Identify which cell holds the provided text, then report its [x, y] central coordinate. 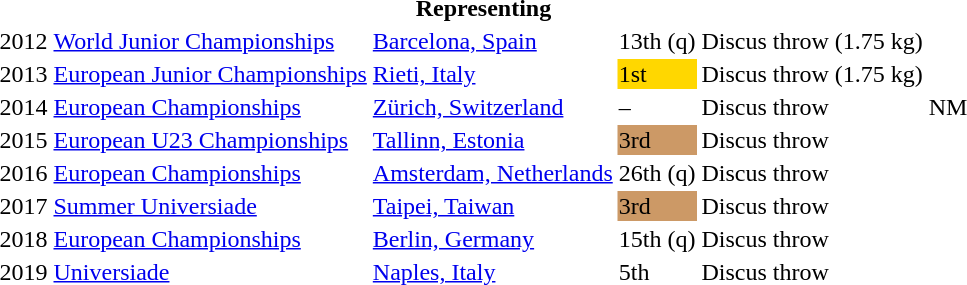
Taipei, Taiwan [492, 206]
World Junior Championships [210, 41]
European U23 Championships [210, 140]
Rieti, Italy [492, 74]
European Junior Championships [210, 74]
15th (q) [657, 239]
1st [657, 74]
Berlin, Germany [492, 239]
Barcelona, Spain [492, 41]
13th (q) [657, 41]
Zürich, Switzerland [492, 107]
Amsterdam, Netherlands [492, 173]
– [657, 107]
Summer Universiade [210, 206]
26th (q) [657, 173]
Tallinn, Estonia [492, 140]
